Return the (X, Y) coordinate for the center point of the cell that contains the specified text.  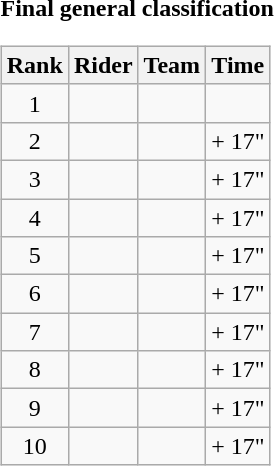
Rank (34, 65)
Rider (103, 65)
10 (34, 446)
7 (34, 332)
Time (238, 65)
1 (34, 103)
6 (34, 294)
5 (34, 256)
4 (34, 217)
2 (34, 141)
9 (34, 408)
8 (34, 370)
Team (172, 65)
3 (34, 179)
